From the cell containing the given text, extract its center point as [X, Y] coordinate. 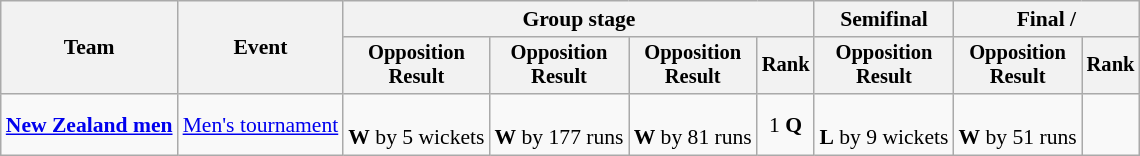
W by 81 runs [693, 124]
Men's tournament [261, 124]
Event [261, 48]
W by 177 runs [560, 124]
1 Q [786, 124]
W by 5 wickets [416, 124]
New Zealand men [90, 124]
Team [90, 48]
W by 51 runs [1017, 124]
Semifinal [884, 19]
L by 9 wickets [884, 124]
Final / [1046, 19]
Group stage [578, 19]
